For the text-containing cell, return its midpoint in (X, Y) coordinate format. 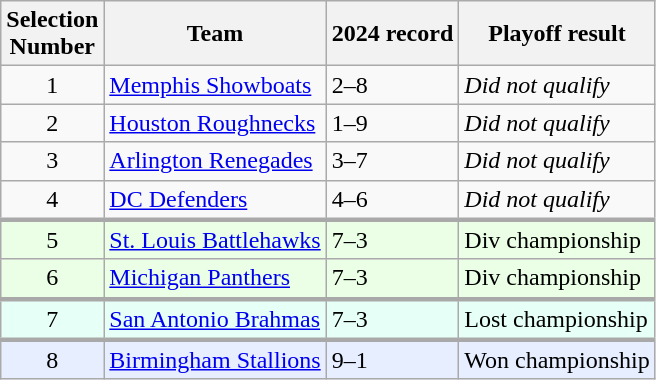
DC Defenders (215, 200)
1–9 (392, 123)
3–7 (392, 161)
Memphis Showboats (215, 85)
2024 record (392, 34)
9–1 (392, 360)
Won championship (557, 360)
8 (52, 360)
3 (52, 161)
Lost championship (557, 320)
SelectionNumber (52, 34)
Birmingham Stallions (215, 360)
San Antonio Brahmas (215, 320)
4–6 (392, 200)
Michigan Panthers (215, 279)
7 (52, 320)
Team (215, 34)
4 (52, 200)
6 (52, 279)
Arlington Renegades (215, 161)
1 (52, 85)
2–8 (392, 85)
St. Louis Battlehawks (215, 240)
Houston Roughnecks (215, 123)
5 (52, 240)
2 (52, 123)
Playoff result (557, 34)
